Provide the (x, y) coordinate of the cell's center where the given text is located.  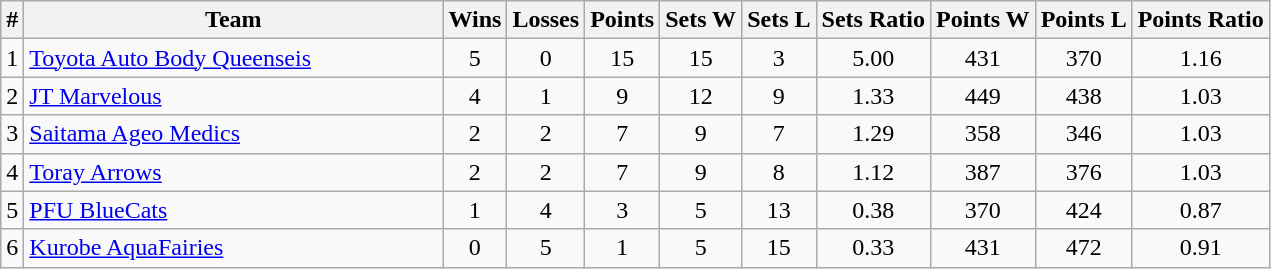
13 (779, 210)
346 (1084, 134)
8 (779, 172)
1.29 (873, 134)
Sets Ratio (873, 20)
424 (1084, 210)
6 (12, 248)
Sets W (701, 20)
387 (982, 172)
0.33 (873, 248)
Toyota Auto Body Queenseis (234, 58)
376 (1084, 172)
# (12, 20)
PFU BlueCats (234, 210)
Points (622, 20)
358 (982, 134)
0.38 (873, 210)
1.12 (873, 172)
438 (1084, 96)
12 (701, 96)
JT Marvelous (234, 96)
472 (1084, 248)
Points W (982, 20)
Team (234, 20)
Saitama Ageo Medics (234, 134)
Toray Arrows (234, 172)
Losses (546, 20)
1.33 (873, 96)
5.00 (873, 58)
1.16 (1200, 58)
Points L (1084, 20)
Points Ratio (1200, 20)
449 (982, 96)
Kurobe AquaFairies (234, 248)
0.87 (1200, 210)
0.91 (1200, 248)
Wins (475, 20)
Sets L (779, 20)
